Output the [x, y] coordinate of the center of the cell containing the given text.  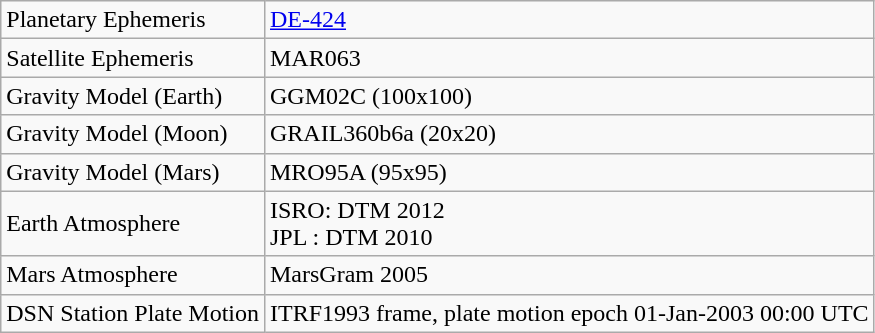
Planetary Ephemeris [133, 20]
MarsGram 2005 [569, 275]
Mars Atmosphere [133, 275]
Gravity Model (Mars) [133, 172]
MAR063 [569, 58]
DE-424 [569, 20]
GRAIL360b6a (20x20) [569, 134]
Earth Atmosphere [133, 224]
MRO95A (95x95) [569, 172]
DSN Station Plate Motion [133, 313]
Gravity Model (Earth) [133, 96]
GGM02C (100x100) [569, 96]
ITRF1993 frame, plate motion epoch 01-Jan-2003 00:00 UTC [569, 313]
Satellite Ephemeris [133, 58]
ISRO: DTM 2012JPL : DTM 2010 [569, 224]
Gravity Model (Moon) [133, 134]
